Find where the given text appears and provide that cell's center as [x, y] coordinate. 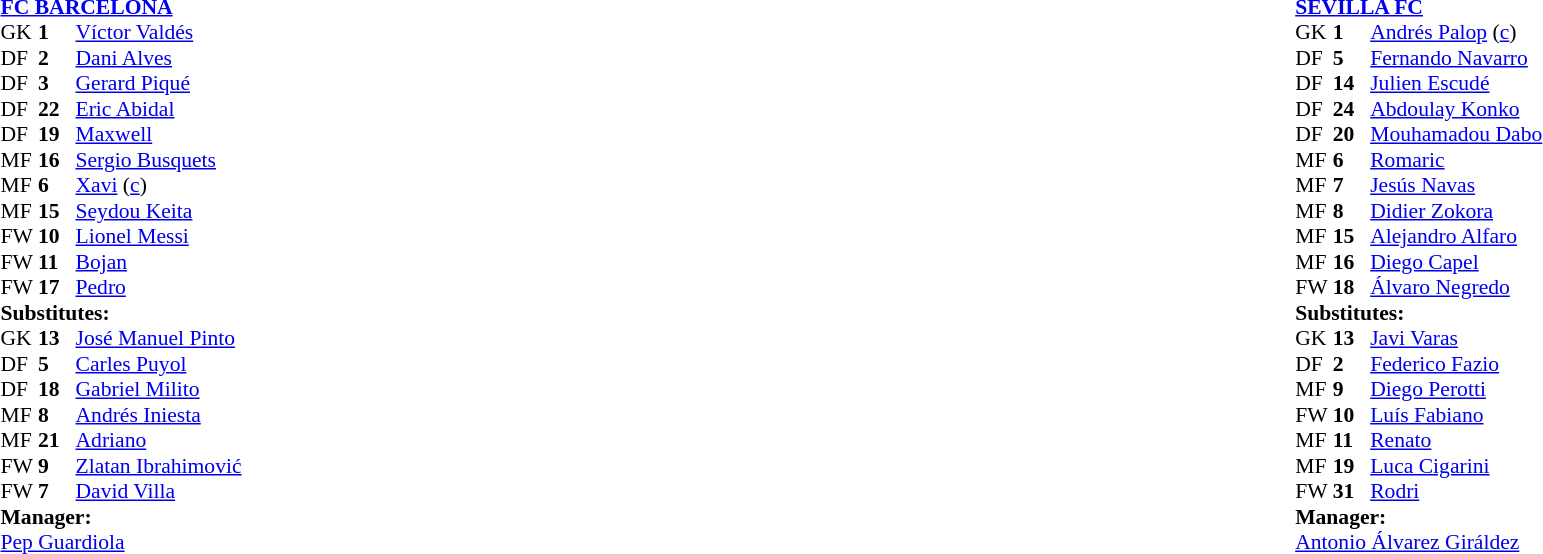
Álvaro Negredo [1456, 287]
José Manuel Pinto [159, 339]
Federico Fazio [1456, 364]
Andrés Palop (c) [1456, 33]
Pedro [159, 287]
17 [57, 287]
Mouhamadou Dabo [1456, 135]
Dani Alves [159, 58]
Alejandro Alfaro [1456, 237]
Diego Perotti [1456, 389]
Xavi (c) [159, 185]
Maxwell [159, 135]
24 [1352, 109]
Luís Fabiano [1456, 415]
Gabriel Milito [159, 389]
Adriano [159, 441]
Romaric [1456, 160]
Julien Escudé [1456, 83]
Eric Abidal [159, 109]
31 [1352, 491]
3 [57, 83]
Gerard Piqué [159, 83]
22 [57, 109]
21 [57, 441]
Lionel Messi [159, 237]
Víctor Valdés [159, 33]
Diego Capel [1456, 262]
Seydou Keita [159, 211]
14 [1352, 83]
Rodri [1456, 491]
Bojan [159, 262]
20 [1352, 135]
Zlatan Ibrahimović [159, 466]
Carles Puyol [159, 364]
Javi Varas [1456, 339]
David Villa [159, 491]
Renato [1456, 441]
Andrés Iniesta [159, 415]
Didier Zokora [1456, 211]
Sergio Busquets [159, 160]
Luca Cigarini [1456, 466]
Abdoulay Konko [1456, 109]
Jesús Navas [1456, 185]
Fernando Navarro [1456, 58]
